From the cell containing the given text, extract its center point as (X, Y) coordinate. 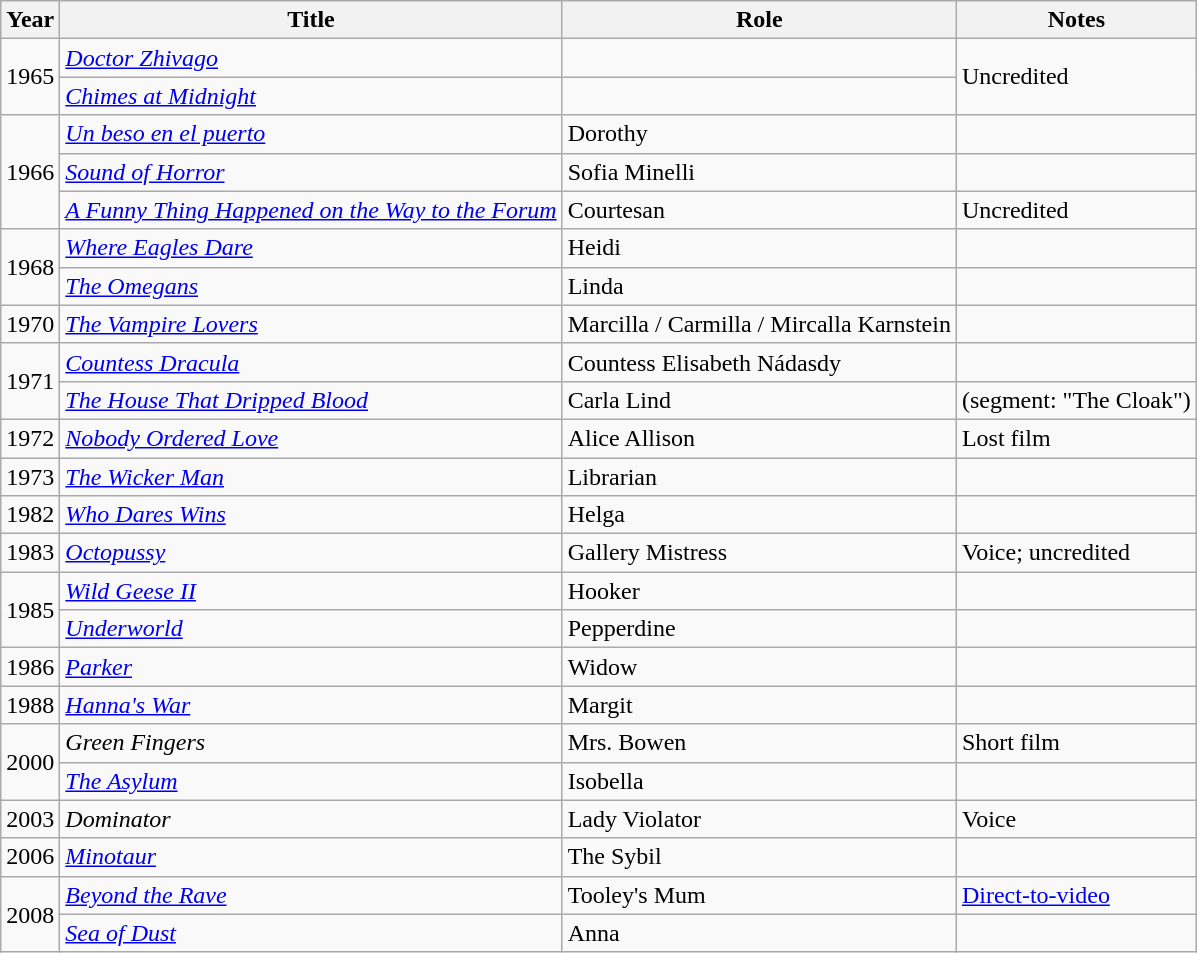
1988 (30, 705)
Linda (759, 286)
1971 (30, 381)
The Omegans (311, 286)
Role (759, 20)
Tooley's Mum (759, 895)
Where Eagles Dare (311, 248)
Hanna's War (311, 705)
The House That Dripped Blood (311, 400)
Heidi (759, 248)
Hooker (759, 591)
Countess Elisabeth Nádasdy (759, 362)
Lady Violator (759, 819)
Title (311, 20)
1973 (30, 477)
Octopussy (311, 553)
1986 (30, 667)
2003 (30, 819)
Beyond the Rave (311, 895)
1965 (30, 77)
Minotaur (311, 857)
Anna (759, 933)
1966 (30, 172)
2000 (30, 762)
Sofia Minelli (759, 172)
Short film (1076, 743)
The Vampire Lovers (311, 324)
(segment: "The Cloak") (1076, 400)
Countess Dracula (311, 362)
Who Dares Wins (311, 515)
Voice (1076, 819)
Dorothy (759, 134)
Courtesan (759, 210)
A Funny Thing Happened on the Way to the Forum (311, 210)
Lost film (1076, 438)
Dominator (311, 819)
Doctor Zhivago (311, 58)
Marcilla / Carmilla / Mircalla Karnstein (759, 324)
1983 (30, 553)
Sound of Horror (311, 172)
The Sybil (759, 857)
Isobella (759, 781)
2006 (30, 857)
2008 (30, 914)
Voice; uncredited (1076, 553)
The Asylum (311, 781)
Pepperdine (759, 629)
Direct-to-video (1076, 895)
Mrs. Bowen (759, 743)
Alice Allison (759, 438)
1985 (30, 610)
Chimes at Midnight (311, 96)
Year (30, 20)
Librarian (759, 477)
The Wicker Man (311, 477)
Green Fingers (311, 743)
1970 (30, 324)
Wild Geese II (311, 591)
1972 (30, 438)
Helga (759, 515)
Notes (1076, 20)
Underworld (311, 629)
1968 (30, 267)
Widow (759, 667)
Sea of Dust (311, 933)
Carla Lind (759, 400)
Un beso en el puerto (311, 134)
Parker (311, 667)
Margit (759, 705)
Gallery Mistress (759, 553)
Nobody Ordered Love (311, 438)
1982 (30, 515)
